For the text-containing cell, return its midpoint in [X, Y] coordinate format. 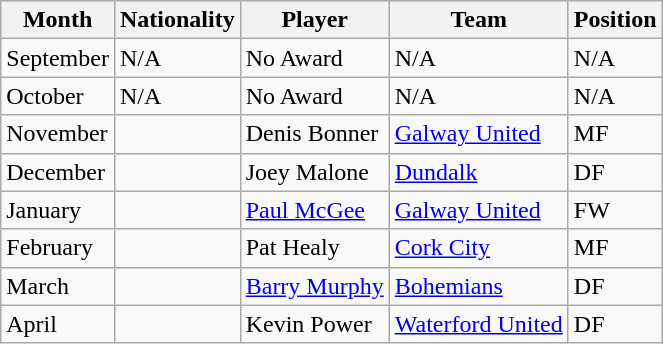
December [58, 172]
Month [58, 20]
February [58, 248]
Cork City [478, 248]
Denis Bonner [314, 134]
Dundalk [478, 172]
Paul McGee [314, 210]
Team [478, 20]
Pat Healy [314, 248]
Joey Malone [314, 172]
November [58, 134]
September [58, 58]
Bohemians [478, 286]
Player [314, 20]
Barry Murphy [314, 286]
Waterford United [478, 324]
Position [615, 20]
October [58, 96]
January [58, 210]
Kevin Power [314, 324]
March [58, 286]
FW [615, 210]
Nationality [177, 20]
April [58, 324]
